Locate the cell with the specified text and output its [x, y] center coordinate. 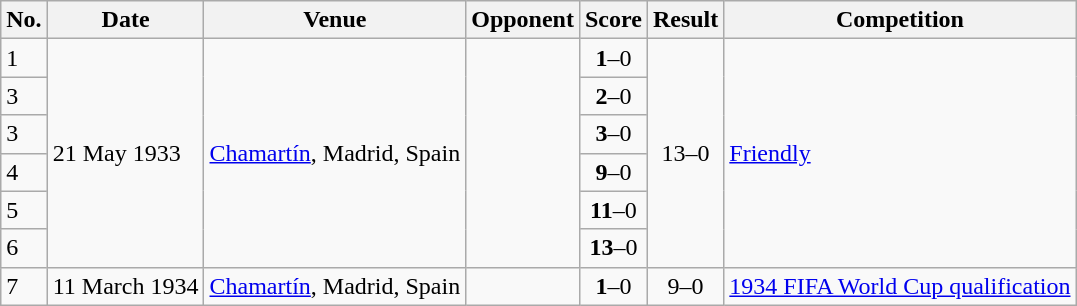
Venue [335, 20]
2–0 [613, 96]
1 [24, 58]
7 [24, 286]
5 [24, 210]
6 [24, 248]
Score [613, 20]
Friendly [900, 153]
4 [24, 172]
Result [685, 20]
Date [126, 20]
No. [24, 20]
21 May 1933 [126, 153]
11 March 1934 [126, 286]
Opponent [523, 20]
1934 FIFA World Cup qualification [900, 286]
3–0 [613, 134]
Competition [900, 20]
11–0 [613, 210]
